Return (x, y) of the center of cell containing provided text 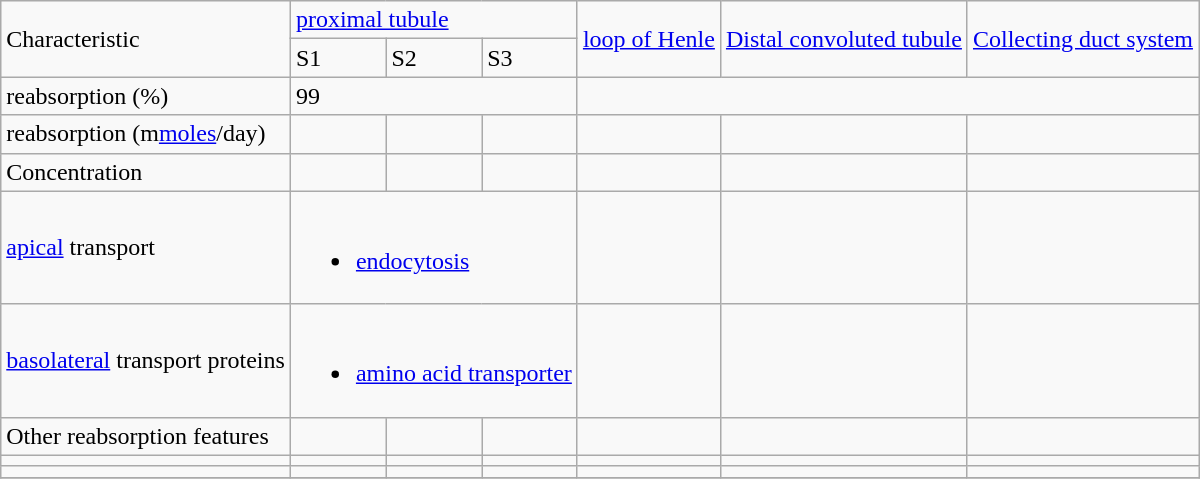
Characteristic (146, 39)
S3 (530, 58)
Concentration (146, 172)
apical transport (146, 248)
endocytosis (434, 248)
loop of Henle (648, 39)
99 (434, 96)
reabsorption (mmoles/day) (146, 134)
Other reabsorption features (146, 436)
Distal convoluted tubule (844, 39)
S1 (338, 58)
basolateral transport proteins (146, 360)
Collecting duct system (1082, 39)
amino acid transporter (434, 360)
proximal tubule (434, 20)
S2 (434, 58)
reabsorption (%) (146, 96)
